From the cell containing the given text, extract its center point as (x, y) coordinate. 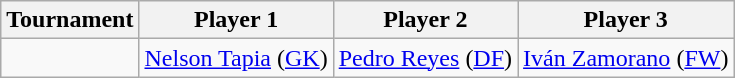
Tournament (70, 20)
Iván Zamorano (FW) (626, 58)
Nelson Tapia (GK) (236, 58)
Player 2 (425, 20)
Player 1 (236, 20)
Player 3 (626, 20)
Pedro Reyes (DF) (425, 58)
